Find where the given text appears and provide that cell's center as (X, Y) coordinate. 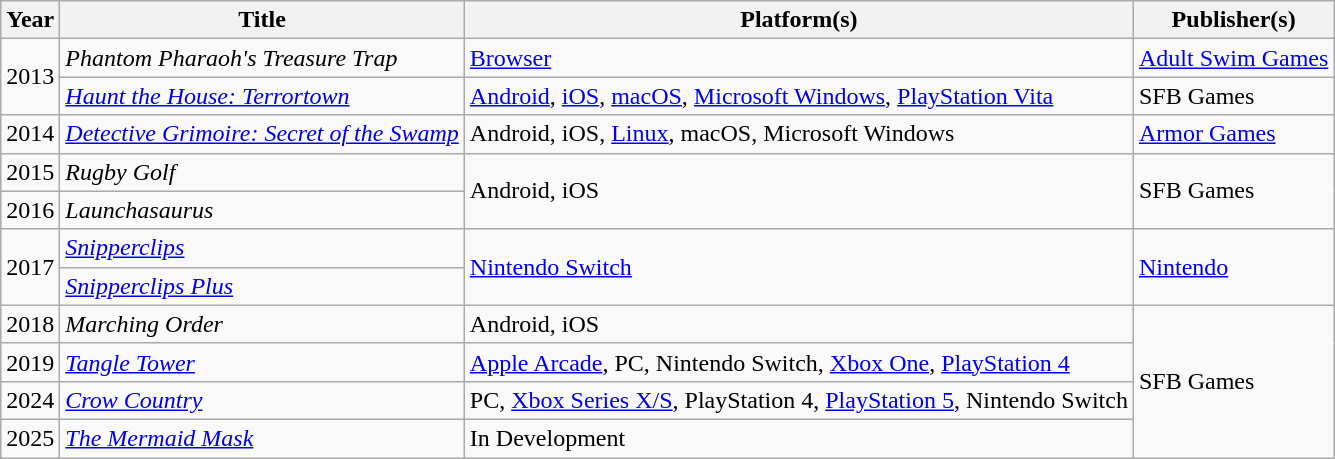
2014 (30, 134)
Haunt the House: Terrortown (262, 96)
2019 (30, 362)
PC, Xbox Series X/S, PlayStation 4, PlayStation 5, Nintendo Switch (798, 400)
Title (262, 20)
Publisher(s) (1233, 20)
Launchasaurus (262, 210)
Platform(s) (798, 20)
2017 (30, 267)
Apple Arcade, PC, Nintendo Switch, Xbox One, PlayStation 4 (798, 362)
2018 (30, 324)
2015 (30, 172)
Tangle Tower (262, 362)
Phantom Pharaoh's Treasure Trap (262, 58)
Snipperclips (262, 248)
Android, iOS, Linux, macOS, Microsoft Windows (798, 134)
Browser (798, 58)
Nintendo Switch (798, 267)
2013 (30, 77)
Snipperclips Plus (262, 286)
Adult Swim Games (1233, 58)
Android, iOS, macOS, Microsoft Windows, PlayStation Vita (798, 96)
Detective Grimoire: Secret of the Swamp (262, 134)
Marching Order (262, 324)
Armor Games (1233, 134)
2016 (30, 210)
Rugby Golf (262, 172)
Nintendo (1233, 267)
Crow Country (262, 400)
In Development (798, 438)
2025 (30, 438)
Year (30, 20)
The Mermaid Mask (262, 438)
2024 (30, 400)
